Output the (x, y) coordinate of the center of the cell containing the given text.  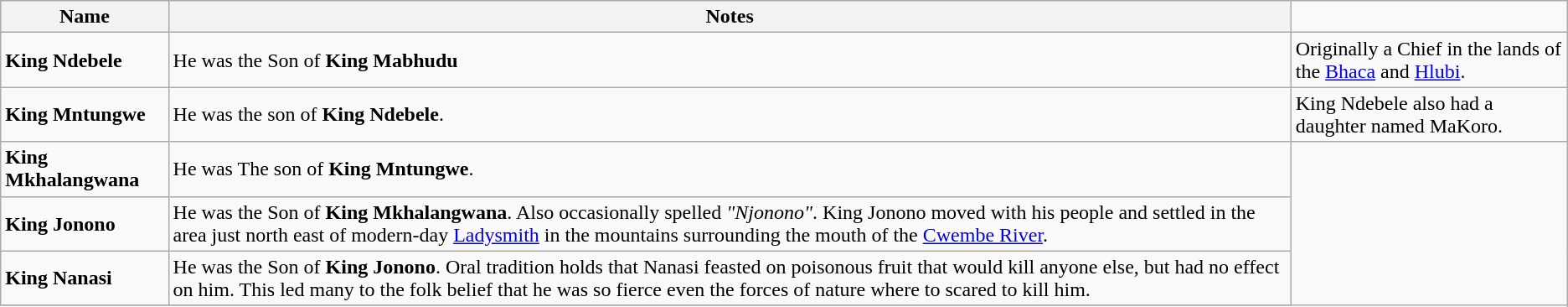
King Nanasi (85, 278)
King Mkhalangwana (85, 169)
King Ndebele also had a daughter named MaKoro. (1429, 114)
King Mntungwe (85, 114)
He was The son of King Mntungwe. (730, 169)
He was the Son of King Mabhudu (730, 60)
He was the son of King Ndebele. (730, 114)
King Ndebele (85, 60)
Name (85, 17)
Notes (730, 17)
King Jonono (85, 223)
Originally a Chief in the lands of the Bhaca and Hlubi. (1429, 60)
